From the cell containing the given text, extract its center point as [X, Y] coordinate. 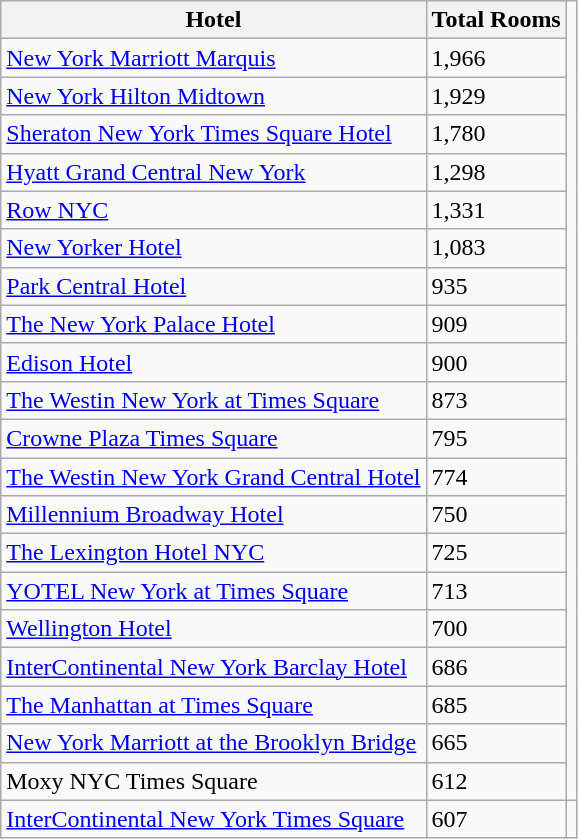
New Yorker Hotel [214, 248]
607 [496, 819]
Row NYC [214, 210]
1,298 [496, 172]
InterContinental New York Barclay Hotel [214, 667]
1,331 [496, 210]
1,780 [496, 134]
873 [496, 400]
Park Central Hotel [214, 286]
909 [496, 324]
900 [496, 362]
612 [496, 781]
New York Marriott Marquis [214, 58]
935 [496, 286]
665 [496, 743]
1,966 [496, 58]
Moxy NYC Times Square [214, 781]
Total Rooms [496, 20]
1,929 [496, 96]
Millennium Broadway Hotel [214, 515]
New York Hilton Midtown [214, 96]
686 [496, 667]
685 [496, 705]
Sheraton New York Times Square Hotel [214, 134]
InterContinental New York Times Square [214, 819]
713 [496, 591]
The Westin New York at Times Square [214, 400]
The Westin New York Grand Central Hotel [214, 477]
1,083 [496, 248]
Wellington Hotel [214, 629]
Crowne Plaza Times Square [214, 438]
774 [496, 477]
725 [496, 553]
The Manhattan at Times Square [214, 705]
The Lexington Hotel NYC [214, 553]
750 [496, 515]
Edison Hotel [214, 362]
The New York Palace Hotel [214, 324]
Hotel [214, 20]
New York Marriott at the Brooklyn Bridge [214, 743]
795 [496, 438]
Hyatt Grand Central New York [214, 172]
700 [496, 629]
YOTEL New York at Times Square [214, 591]
